Pinpoint the cell where the given text exists, returning its [x, y] midpoint coordinate. 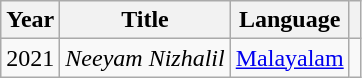
Neeyam Nizhalil [145, 58]
Language [290, 20]
Title [145, 20]
Malayalam [290, 58]
2021 [30, 58]
Year [30, 20]
